Locate the cell with the specified text and output its (x, y) center coordinate. 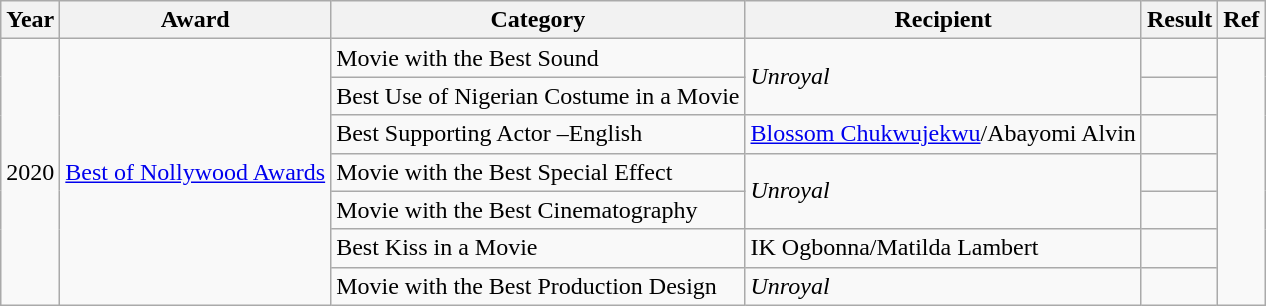
Ref (1242, 20)
Movie with the Best Cinematography (538, 210)
Recipient (943, 20)
Movie with the Best Sound (538, 58)
Movie with the Best Production Design (538, 286)
Best Kiss in a Movie (538, 248)
2020 (30, 172)
Best Supporting Actor –English (538, 134)
Award (196, 20)
Blossom Chukwujekwu/Abayomi Alvin (943, 134)
Best Use of Nigerian Costume in a Movie (538, 96)
Best of Nollywood Awards (196, 172)
Category (538, 20)
Movie with the Best Special Effect (538, 172)
Result (1179, 20)
IK Ogbonna/Matilda Lambert (943, 248)
Year (30, 20)
